Find where the given text appears and provide that cell's center as [x, y] coordinate. 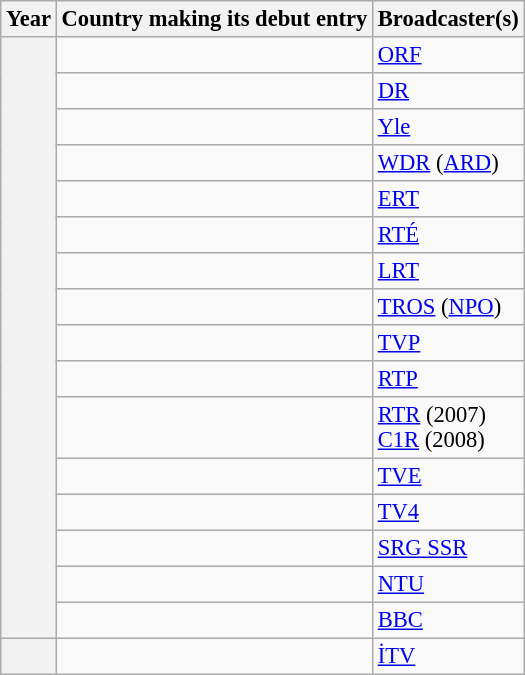
NTU [448, 584]
ERT [448, 199]
TVE [448, 476]
TVP [448, 343]
RTÉ [448, 235]
LRT [448, 271]
Country making its debut entry [214, 19]
BBC [448, 620]
TV4 [448, 512]
Yle [448, 127]
TROS (NPO) [448, 307]
WDR (ARD) [448, 163]
Year [29, 19]
SRG SSR [448, 548]
RTP [448, 379]
Broadcaster(s) [448, 19]
DR [448, 91]
İTV [448, 656]
ORF [448, 55]
RTR (2007)C1R (2008) [448, 428]
